Locate the cell with the specified text and output its (x, y) center coordinate. 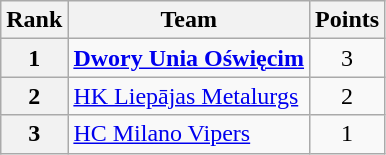
HK Liepājas Metalurgs (189, 96)
Team (189, 20)
Points (348, 20)
Dwory Unia Oświęcim (189, 58)
Rank (34, 20)
HC Milano Vipers (189, 134)
